Extract the (X, Y) coordinate from the center of the cell holding the provided text.  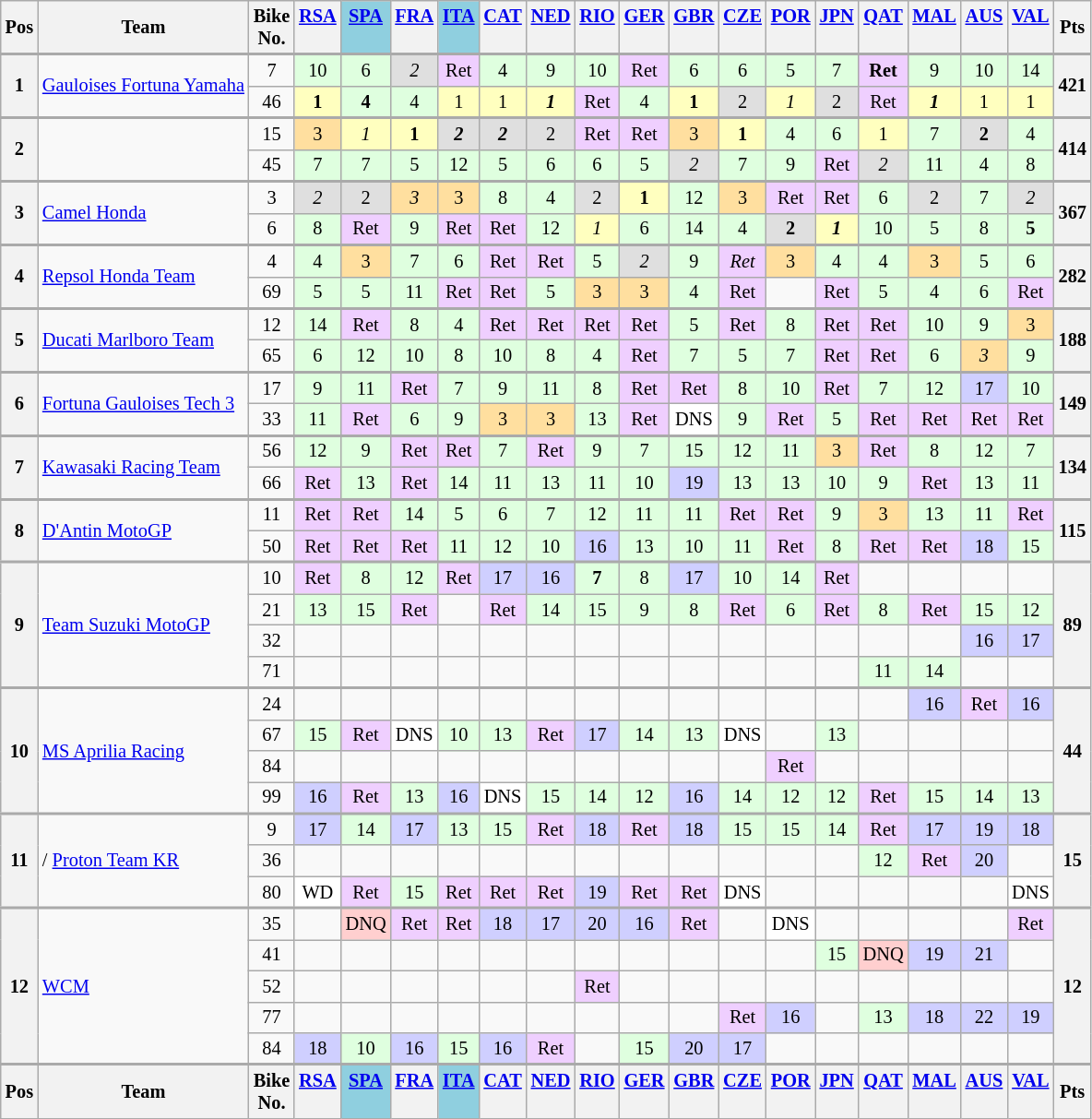
33 (271, 419)
MS Aprilia Racing (144, 750)
77 (271, 1018)
44 (1073, 750)
36 (271, 861)
69 (271, 292)
D'Antin MotoGP (144, 530)
Gauloises Fortuna Yamaha (144, 87)
66 (271, 482)
367 (1073, 212)
Team Suzuki MotoGP (144, 625)
149 (1073, 404)
188 (1073, 339)
56 (271, 451)
134 (1073, 467)
50 (271, 546)
80 (271, 892)
24 (271, 703)
/ Proton Team KR (144, 861)
WD (317, 892)
32 (271, 640)
67 (271, 735)
115 (1073, 530)
WCM (144, 986)
421 (1073, 87)
Camel Honda (144, 212)
Kawasaki Racing Team (144, 467)
Repsol Honda Team (144, 277)
Ducati Marlboro Team (144, 339)
Fortuna Gauloises Tech 3 (144, 404)
22 (984, 1018)
46 (271, 101)
71 (271, 672)
282 (1073, 277)
52 (271, 986)
89 (1073, 625)
41 (271, 955)
45 (271, 165)
35 (271, 923)
414 (1073, 149)
99 (271, 797)
65 (271, 355)
